From the cell containing the given text, extract its center point as [X, Y] coordinate. 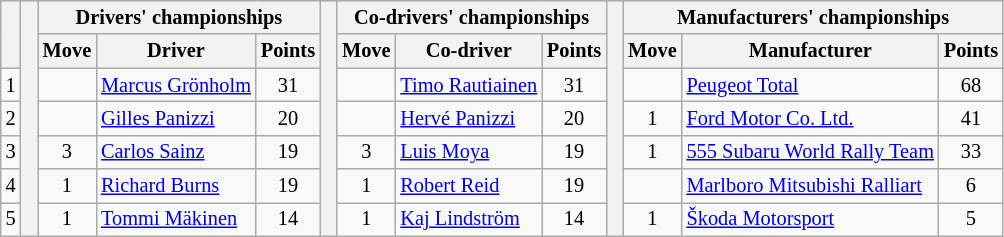
6 [971, 186]
Hervé Panizzi [468, 118]
Manufacturers' championships [813, 17]
Manufacturer [810, 51]
Marcus Grönholm [176, 85]
Marlboro Mitsubishi Ralliart [810, 186]
Driver [176, 51]
Tommi Mäkinen [176, 219]
2 [11, 118]
Carlos Sainz [176, 152]
Co-drivers' championships [472, 17]
Peugeot Total [810, 85]
Robert Reid [468, 186]
4 [11, 186]
Gilles Panizzi [176, 118]
Ford Motor Co. Ltd. [810, 118]
Richard Burns [176, 186]
68 [971, 85]
41 [971, 118]
Luis Moya [468, 152]
Škoda Motorsport [810, 219]
555 Subaru World Rally Team [810, 152]
Co-driver [468, 51]
Timo Rautiainen [468, 85]
Kaj Lindström [468, 219]
Drivers' championships [179, 17]
33 [971, 152]
